Locate the cell with the specified text and output its (x, y) center coordinate. 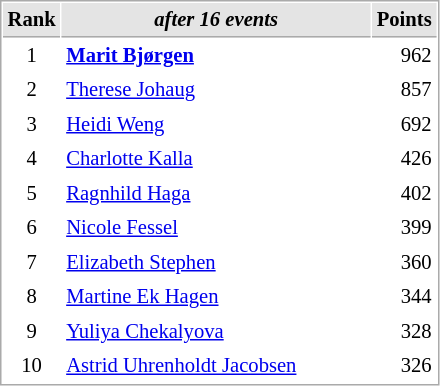
399 (404, 228)
1 (32, 56)
Points (404, 20)
328 (404, 332)
Nicole Fessel (216, 228)
6 (32, 228)
Ragnhild Haga (216, 194)
10 (32, 366)
426 (404, 158)
Heidi Weng (216, 124)
326 (404, 366)
857 (404, 90)
344 (404, 296)
7 (32, 262)
3 (32, 124)
2 (32, 90)
Yuliya Chekalyova (216, 332)
9 (32, 332)
Elizabeth Stephen (216, 262)
Marit Bjørgen (216, 56)
4 (32, 158)
692 (404, 124)
Charlotte Kalla (216, 158)
Martine Ek Hagen (216, 296)
Therese Johaug (216, 90)
402 (404, 194)
5 (32, 194)
8 (32, 296)
after 16 events (216, 20)
360 (404, 262)
Rank (32, 20)
Astrid Uhrenholdt Jacobsen (216, 366)
962 (404, 56)
